Capture the cell that displays the provided text and extract its (X, Y) central coordinate. 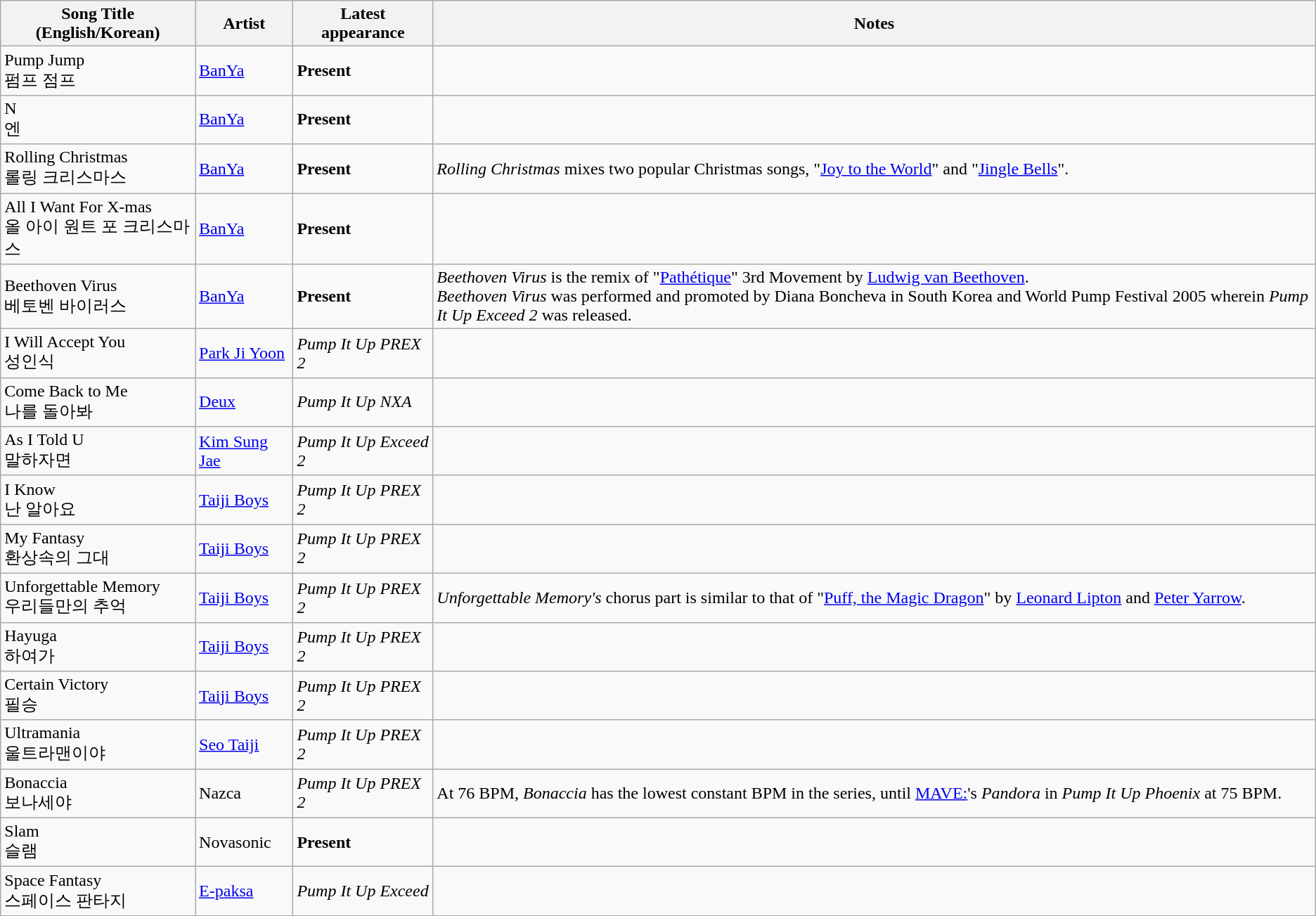
I Know난 알아요 (98, 500)
At 76 BPM, Bonaccia has the lowest constant BPM in the series, until MAVE:'s Pandora in Pump It Up Phoenix at 75 BPM. (875, 794)
Song Title(English/Korean) (98, 24)
Come Back to Me나를 돌아봐 (98, 402)
Notes (875, 24)
Kim Sung Jae (245, 451)
Rolling Christmas mixes two popular Christmas songs, "Joy to the World" and "Jingle Bells". (875, 169)
Slam슬램 (98, 842)
Pump It Up Exceed 2 (363, 451)
Park Ji Yoon (245, 354)
Nazca (245, 794)
Space Fantasy스페이스 판타지 (98, 891)
Pump It Up NXA (363, 402)
N엔 (98, 120)
Artist (245, 24)
Hayuga하여가 (98, 647)
Seo Taiji (245, 744)
As I Told U말하자면 (98, 451)
Ultramania울트라맨이야 (98, 744)
I Will Accept You성인식 (98, 354)
Bonaccia보나세야 (98, 794)
Latest appearance (363, 24)
Unforgettable Memory's chorus part is similar to that of "Puff, the Magic Dragon" by Leonard Lipton and Peter Yarrow. (875, 598)
Beethoven Virus베토벤 바이러스 (98, 297)
My Fantasy환상속의 그대 (98, 549)
Deux (245, 402)
Unforgettable Memory우리들만의 추억 (98, 598)
Pump It Up Exceed (363, 891)
E-paksa (245, 891)
Certain Victory필승 (98, 696)
Pump Jump펌프 점프 (98, 71)
Novasonic (245, 842)
Rolling Christmas롤링 크리스마스 (98, 169)
All I Want For X-mas올 아이 원트 포 크리스마스 (98, 228)
